Provide the (X, Y) coordinate of the cell's center where the given text is located.  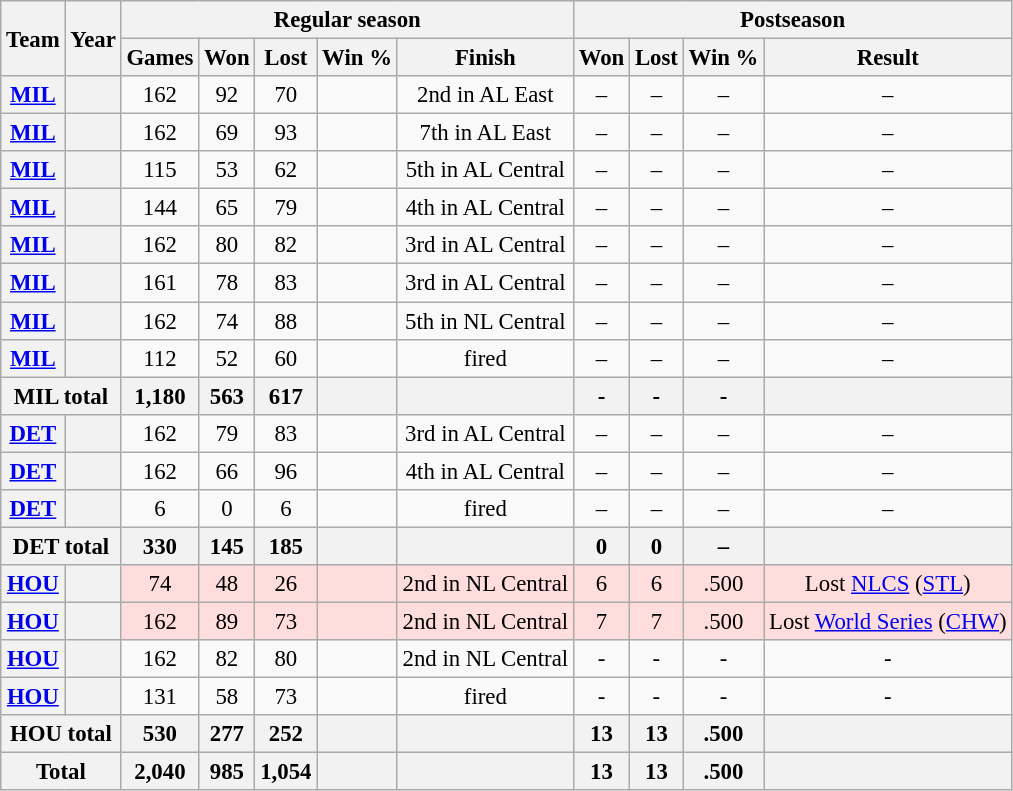
145 (227, 546)
563 (227, 396)
Team (33, 38)
70 (286, 95)
58 (227, 697)
89 (227, 621)
5th in NL Central (485, 321)
93 (286, 133)
DET total (61, 546)
92 (227, 95)
Lost NLCS (STL) (888, 584)
Finish (485, 58)
Lost World Series (CHW) (888, 621)
2,040 (160, 772)
1,054 (286, 772)
144 (160, 208)
112 (160, 358)
131 (160, 697)
161 (160, 283)
53 (227, 170)
277 (227, 734)
115 (160, 170)
26 (286, 584)
Games (160, 58)
65 (227, 208)
Postseason (792, 20)
48 (227, 584)
Year (93, 38)
2nd in AL East (485, 95)
Regular season (347, 20)
88 (286, 321)
5th in AL Central (485, 170)
985 (227, 772)
Total (61, 772)
MIL total (61, 396)
7th in AL East (485, 133)
617 (286, 396)
252 (286, 734)
78 (227, 283)
96 (286, 471)
HOU total (61, 734)
530 (160, 734)
Result (888, 58)
69 (227, 133)
52 (227, 358)
185 (286, 546)
60 (286, 358)
330 (160, 546)
66 (227, 471)
62 (286, 170)
1,180 (160, 396)
